Extract the [X, Y] coordinate from the center of the cell holding the provided text.  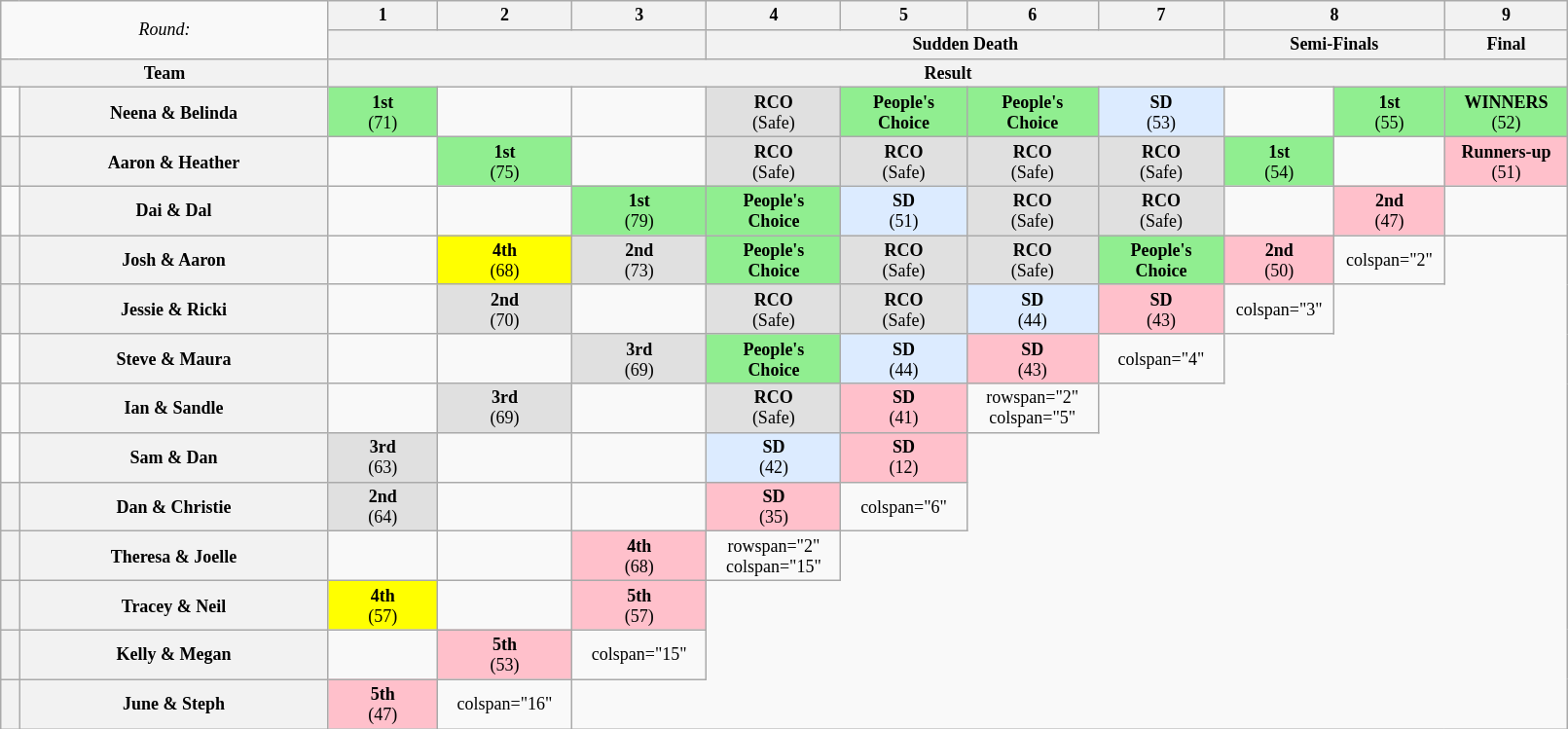
rowspan="2" colspan="15" [774, 557]
Ian & Sandle [173, 409]
2 [504, 16]
colspan="15" [639, 654]
SD(53) [1160, 113]
SD(42) [774, 457]
1st(54) [1279, 162]
rowspan="2" colspan="5" [1032, 409]
Final [1507, 44]
3 [639, 16]
1st(75) [504, 162]
Steve & Maura [173, 358]
colspan="3" [1279, 310]
4th(57) [383, 605]
1st(71) [383, 113]
1 [383, 16]
Sudden Death [966, 44]
2nd(73) [639, 261]
Round: [165, 29]
Theresa & Joelle [173, 557]
5 [903, 16]
Sam & Dan [173, 457]
3rd(63) [383, 457]
5th(53) [504, 654]
SD(12) [903, 457]
7 [1160, 16]
Jessie & Ricki [173, 310]
SD(41) [903, 409]
Tracey & Neil [173, 605]
Result [948, 73]
colspan="16" [504, 705]
colspan="4" [1160, 358]
1st(79) [639, 210]
Aaron & Heather [173, 162]
Dan & Christie [173, 506]
2nd(47) [1390, 210]
Neena & Belinda [173, 113]
colspan="2" [1390, 261]
1st(55) [1390, 113]
WINNERS(52) [1507, 113]
2nd(64) [383, 506]
6 [1032, 16]
2nd(50) [1279, 261]
Kelly & Megan [173, 654]
8 [1335, 16]
5th(57) [639, 605]
SD(51) [903, 210]
June & Steph [173, 705]
Josh & Aaron [173, 261]
Runners-up(51) [1507, 162]
colspan="6" [903, 506]
Dai & Dal [173, 210]
5th(47) [383, 705]
Team [165, 73]
Semi-Finals [1335, 44]
2nd(70) [504, 310]
9 [1507, 16]
4 [774, 16]
SD(35) [774, 506]
